Provide the [X, Y] coordinate of the cell's center where the given text is located.  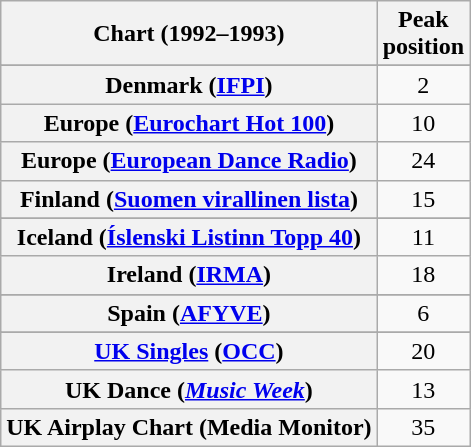
6 [423, 313]
24 [423, 161]
Iceland (Íslenski Listinn Topp 40) [189, 237]
20 [423, 351]
15 [423, 199]
Denmark (IFPI) [189, 85]
Peakposition [423, 34]
UK Airplay Chart (Media Monitor) [189, 427]
Europe (Eurochart Hot 100) [189, 123]
Chart (1992–1993) [189, 34]
35 [423, 427]
13 [423, 389]
Spain (AFYVE) [189, 313]
UK Dance (Music Week) [189, 389]
Finland (Suomen virallinen lista) [189, 199]
18 [423, 275]
10 [423, 123]
Europe (European Dance Radio) [189, 161]
2 [423, 85]
Ireland (IRMA) [189, 275]
UK Singles (OCC) [189, 351]
11 [423, 237]
